Pinpoint the cell where the given text exists, returning its (x, y) midpoint coordinate. 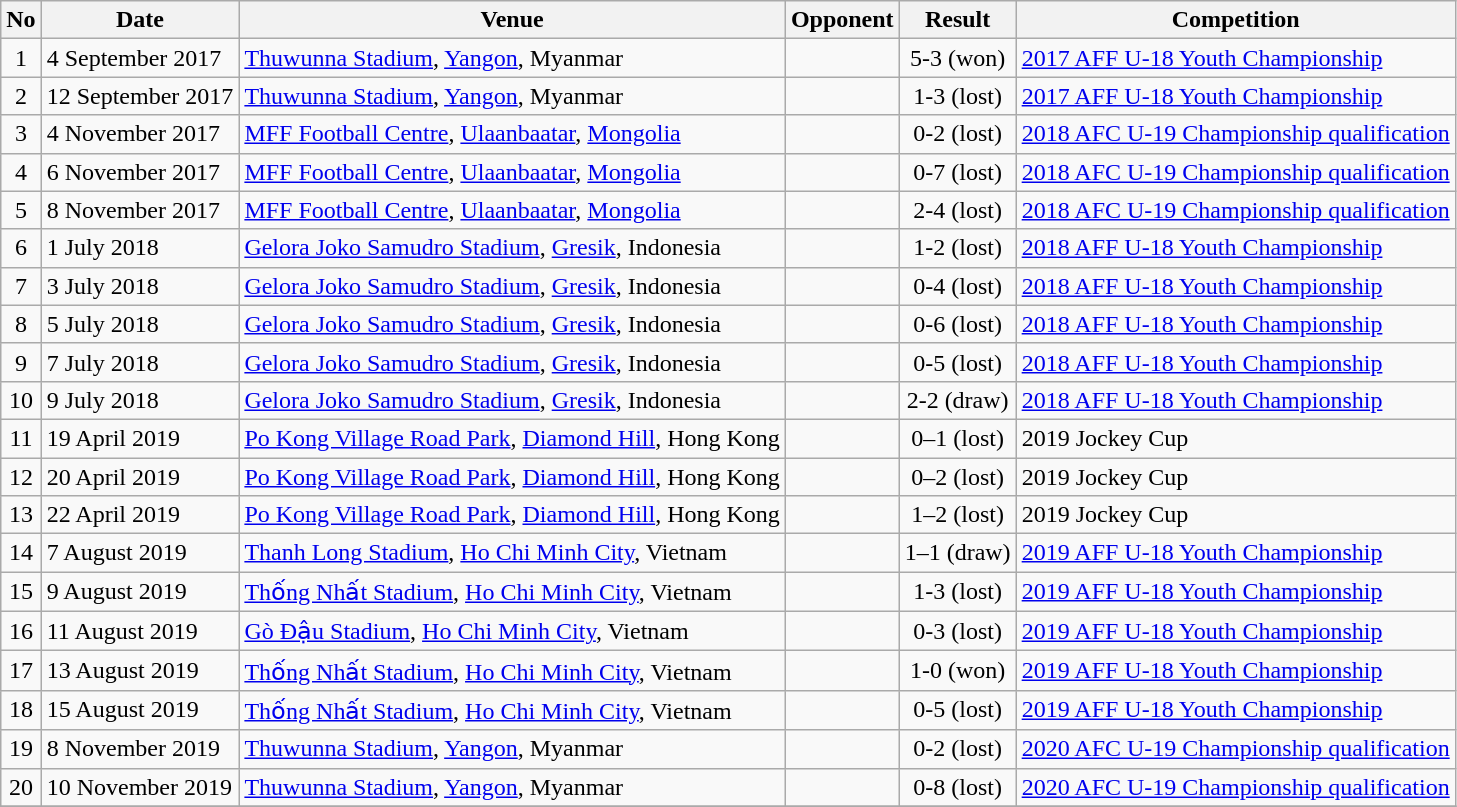
16 (21, 631)
8 November 2019 (140, 749)
9 (21, 362)
1-2 (lost) (958, 248)
13 (21, 515)
12 (21, 477)
18 (21, 710)
17 (21, 671)
15 (21, 592)
19 (21, 749)
14 (21, 553)
1–2 (lost) (958, 515)
9 August 2019 (140, 592)
20 April 2019 (140, 477)
1 July 2018 (140, 248)
13 August 2019 (140, 671)
11 (21, 438)
Competition (1236, 20)
5 July 2018 (140, 324)
7 August 2019 (140, 553)
Thanh Long Stadium, Ho Chi Minh City, Vietnam (512, 553)
8 November 2017 (140, 210)
19 April 2019 (140, 438)
4 (21, 172)
0-4 (lost) (958, 286)
10 (21, 400)
3 July 2018 (140, 286)
5 (21, 210)
1–1 (draw) (958, 553)
2 (21, 96)
Gò Đậu Stadium, Ho Chi Minh City, Vietnam (512, 631)
Result (958, 20)
11 August 2019 (140, 631)
4 November 2017 (140, 134)
6 November 2017 (140, 172)
8 (21, 324)
0–1 (lost) (958, 438)
7 (21, 286)
0-6 (lost) (958, 324)
0-8 (lost) (958, 787)
1-0 (won) (958, 671)
3 (21, 134)
10 November 2019 (140, 787)
0-3 (lost) (958, 631)
Opponent (842, 20)
0-7 (lost) (958, 172)
Venue (512, 20)
2-2 (draw) (958, 400)
9 July 2018 (140, 400)
Date (140, 20)
20 (21, 787)
0–2 (lost) (958, 477)
2-4 (lost) (958, 210)
4 September 2017 (140, 58)
5-3 (won) (958, 58)
12 September 2017 (140, 96)
1 (21, 58)
7 July 2018 (140, 362)
6 (21, 248)
22 April 2019 (140, 515)
15 August 2019 (140, 710)
No (21, 20)
